Identify which cell holds the provided text, then report its (x, y) central coordinate. 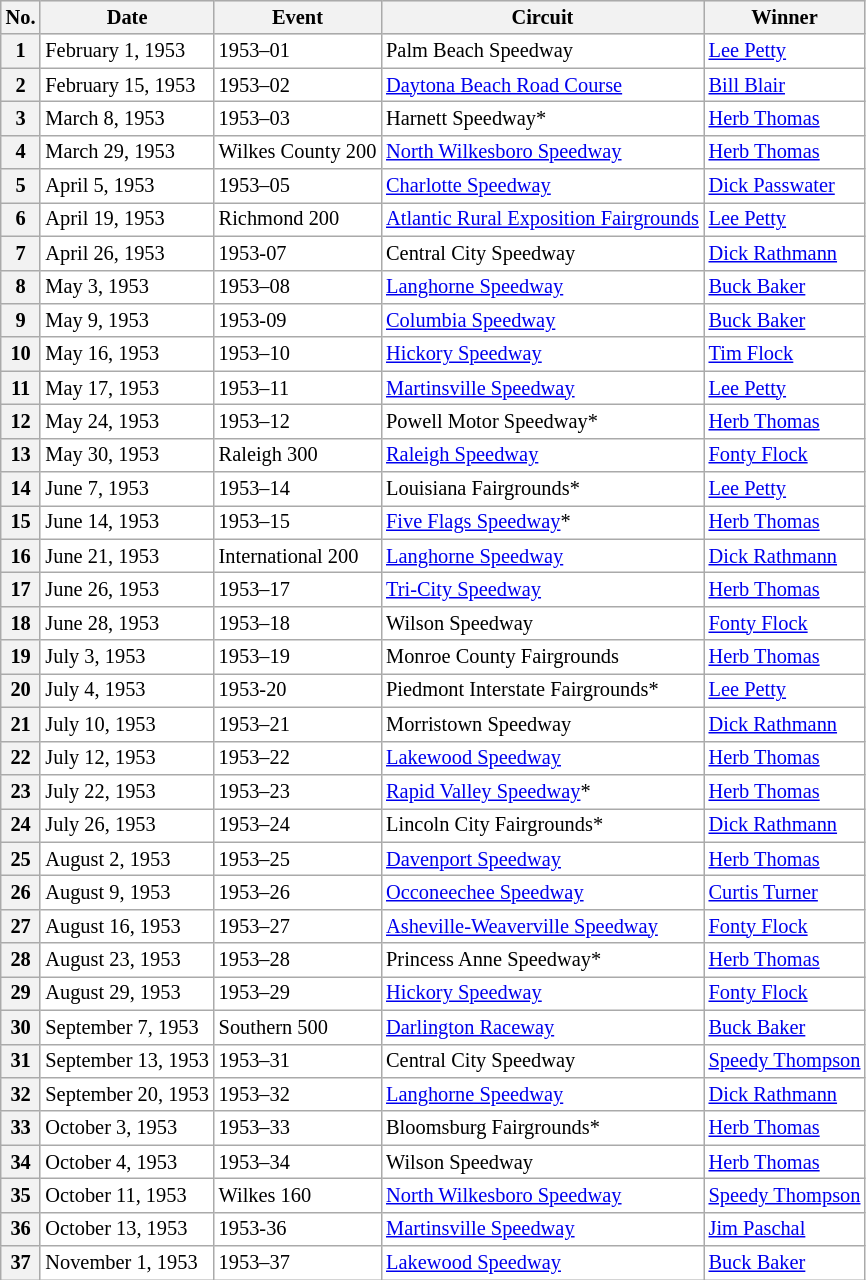
1953–01 (298, 51)
1953–15 (298, 522)
October 3, 1953 (126, 1128)
1953–31 (298, 1061)
Tri-City Speedway (542, 589)
Curtis Turner (785, 892)
3 (21, 118)
1953–29 (298, 993)
June 28, 1953 (126, 623)
1953–17 (298, 589)
11 (21, 388)
24 (21, 825)
31 (21, 1061)
1953–21 (298, 724)
17 (21, 589)
July 10, 1953 (126, 724)
Powell Motor Speedway* (542, 421)
1953-07 (298, 253)
Bloomsburg Fairgrounds* (542, 1128)
28 (21, 960)
September 20, 1953 (126, 1094)
1953–33 (298, 1128)
Piedmont Interstate Fairgrounds* (542, 690)
July 3, 1953 (126, 657)
August 16, 1953 (126, 926)
November 1, 1953 (126, 1263)
1953–25 (298, 859)
Palm Beach Speedway (542, 51)
Five Flags Speedway* (542, 522)
May 17, 1953 (126, 388)
1953–12 (298, 421)
1953–27 (298, 926)
Dick Passwater (785, 186)
October 4, 1953 (126, 1162)
No. (21, 17)
15 (21, 522)
Daytona Beach Road Course (542, 85)
Asheville-Weaverville Speedway (542, 926)
February 1, 1953 (126, 51)
Monroe County Fairgrounds (542, 657)
6 (21, 219)
22 (21, 758)
Morristown Speedway (542, 724)
July 26, 1953 (126, 825)
37 (21, 1263)
35 (21, 1195)
1953–18 (298, 623)
1 (21, 51)
Jim Paschal (785, 1229)
May 9, 1953 (126, 320)
Raleigh Speedway (542, 455)
Columbia Speedway (542, 320)
1953–37 (298, 1263)
2 (21, 85)
1953–14 (298, 489)
12 (21, 421)
1953–05 (298, 186)
April 19, 1953 (126, 219)
April 26, 1953 (126, 253)
1953–11 (298, 388)
8 (21, 287)
1953-36 (298, 1229)
4 (21, 152)
March 29, 1953 (126, 152)
32 (21, 1094)
30 (21, 1027)
1953–03 (298, 118)
1953–10 (298, 354)
Wilkes 160 (298, 1195)
June 21, 1953 (126, 556)
Rapid Valley Speedway* (542, 791)
July 4, 1953 (126, 690)
1953–32 (298, 1094)
Raleigh 300 (298, 455)
1953–22 (298, 758)
July 12, 1953 (126, 758)
Charlotte Speedway (542, 186)
Darlington Raceway (542, 1027)
Tim Flock (785, 354)
August 2, 1953 (126, 859)
1953–23 (298, 791)
26 (21, 892)
7 (21, 253)
21 (21, 724)
September 13, 1953 (126, 1061)
Richmond 200 (298, 219)
August 9, 1953 (126, 892)
20 (21, 690)
May 3, 1953 (126, 287)
19 (21, 657)
May 16, 1953 (126, 354)
25 (21, 859)
Atlantic Rural Exposition Fairgrounds (542, 219)
1953–02 (298, 85)
International 200 (298, 556)
Winner (785, 17)
April 5, 1953 (126, 186)
1953-09 (298, 320)
July 22, 1953 (126, 791)
October 13, 1953 (126, 1229)
13 (21, 455)
Louisiana Fairgrounds* (542, 489)
5 (21, 186)
1953–34 (298, 1162)
34 (21, 1162)
May 24, 1953 (126, 421)
27 (21, 926)
August 29, 1953 (126, 993)
Davenport Speedway (542, 859)
1953–08 (298, 287)
Southern 500 (298, 1027)
June 26, 1953 (126, 589)
October 11, 1953 (126, 1195)
18 (21, 623)
Circuit (542, 17)
March 8, 1953 (126, 118)
September 7, 1953 (126, 1027)
16 (21, 556)
36 (21, 1229)
1953-20 (298, 690)
Occoneechee Speedway (542, 892)
Event (298, 17)
14 (21, 489)
August 23, 1953 (126, 960)
1953–19 (298, 657)
1953–24 (298, 825)
Harnett Speedway* (542, 118)
Date (126, 17)
1953–28 (298, 960)
May 30, 1953 (126, 455)
33 (21, 1128)
29 (21, 993)
Princess Anne Speedway* (542, 960)
June 14, 1953 (126, 522)
Wilkes County 200 (298, 152)
1953–26 (298, 892)
9 (21, 320)
Lincoln City Fairgrounds* (542, 825)
June 7, 1953 (126, 489)
10 (21, 354)
February 15, 1953 (126, 85)
Bill Blair (785, 85)
23 (21, 791)
